From the cell containing the given text, extract its center point as (x, y) coordinate. 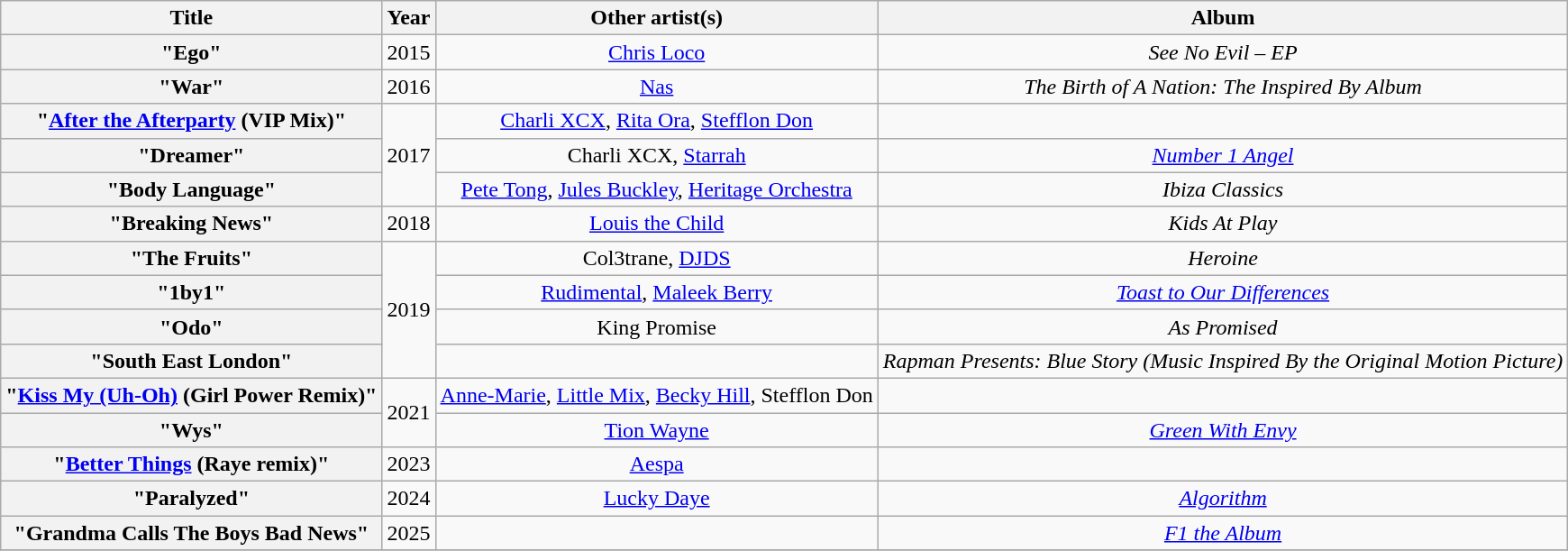
Charli XCX, Rita Ora, Stefflon Don (656, 121)
Charli XCX, Starrah (656, 155)
2019 (409, 309)
"South East London" (191, 361)
"The Fruits" (191, 258)
Kids At Play (1223, 224)
Nas (656, 87)
"Odo" (191, 326)
"1by1" (191, 292)
"Body Language" (191, 189)
"Grandma Calls The Boys Bad News" (191, 533)
Col3trane, DJDS (656, 258)
"Kiss My (Uh-Oh) (Girl Power Remix)" (191, 395)
Lucky Daye (656, 499)
"Wys" (191, 430)
The Birth of A Nation: The Inspired By Album (1223, 87)
Toast to Our Differences (1223, 292)
"War" (191, 87)
Louis the Child (656, 224)
"Paralyzed" (191, 499)
2017 (409, 155)
Anne-Marie, Little Mix, Becky Hill, Stefflon Don (656, 395)
"Dreamer" (191, 155)
2018 (409, 224)
2015 (409, 52)
Algorithm (1223, 499)
"Better Things (Raye remix)" (191, 464)
Pete Tong, Jules Buckley, Heritage Orchestra (656, 189)
2016 (409, 87)
Green With Envy (1223, 430)
2023 (409, 464)
F1 the Album (1223, 533)
Ibiza Classics (1223, 189)
Tion Wayne (656, 430)
2024 (409, 499)
"Ego" (191, 52)
Rapman Presents: Blue Story (Music Inspired By the Original Motion Picture) (1223, 361)
2025 (409, 533)
See No Evil – EP (1223, 52)
"Breaking News" (191, 224)
Year (409, 18)
"After the Afterparty (VIP Mix)" (191, 121)
Number 1 Angel (1223, 155)
Rudimental, Maleek Berry (656, 292)
Album (1223, 18)
Title (191, 18)
2021 (409, 412)
King Promise (656, 326)
Other artist(s) (656, 18)
As Promised (1223, 326)
Aespa (656, 464)
Chris Loco (656, 52)
Heroine (1223, 258)
